Extract the [X, Y] coordinate from the center of the cell holding the provided text.  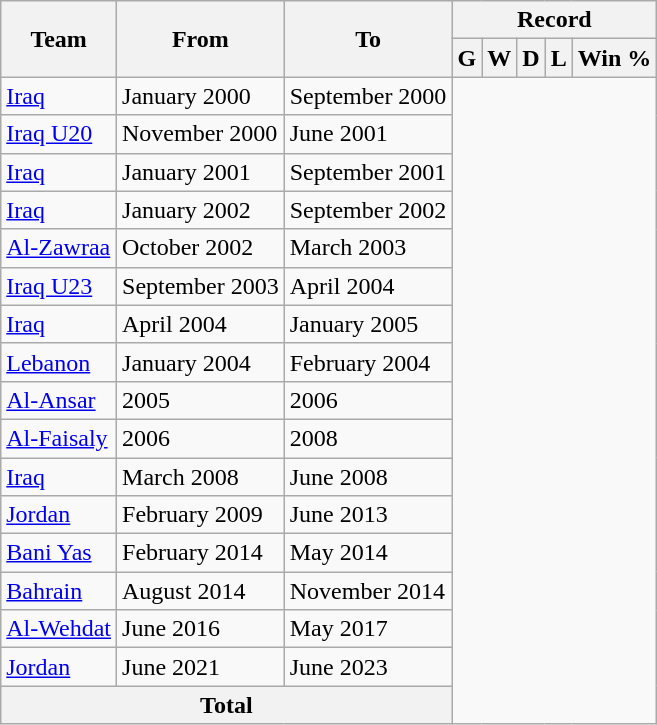
Win % [614, 58]
Total [226, 705]
October 2002 [201, 248]
March 2003 [368, 248]
2005 [201, 400]
November 2014 [368, 591]
2008 [368, 438]
September 2000 [368, 96]
November 2000 [201, 134]
May 2017 [368, 629]
Iraq U20 [59, 134]
September 2002 [368, 210]
Bani Yas [59, 553]
Al-Ansar [59, 400]
September 2003 [201, 286]
February 2009 [201, 515]
January 2005 [368, 324]
January 2000 [201, 96]
Al-Faisaly [59, 438]
Team [59, 39]
June 2021 [201, 667]
Al-Wehdat [59, 629]
June 2023 [368, 667]
January 2002 [201, 210]
Lebanon [59, 362]
May 2014 [368, 553]
From [201, 39]
To [368, 39]
W [500, 58]
June 2001 [368, 134]
January 2004 [201, 362]
L [558, 58]
June 2016 [201, 629]
February 2014 [201, 553]
Bahrain [59, 591]
September 2001 [368, 172]
January 2001 [201, 172]
March 2008 [201, 477]
February 2004 [368, 362]
June 2008 [368, 477]
Record [554, 20]
June 2013 [368, 515]
Al-Zawraa [59, 248]
D [531, 58]
G [467, 58]
Iraq U23 [59, 286]
August 2014 [201, 591]
